Find where the given text appears and provide that cell's center as (X, Y) coordinate. 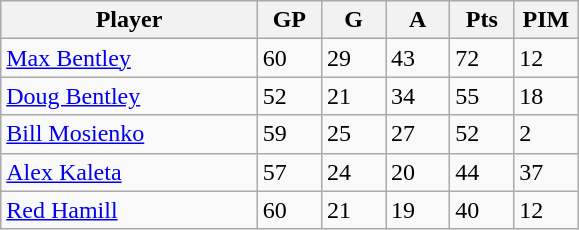
Red Hamill (130, 210)
19 (418, 210)
34 (418, 96)
43 (418, 58)
37 (546, 172)
Alex Kaleta (130, 172)
29 (353, 58)
Bill Mosienko (130, 134)
44 (482, 172)
Doug Bentley (130, 96)
55 (482, 96)
40 (482, 210)
PIM (546, 20)
57 (289, 172)
72 (482, 58)
18 (546, 96)
25 (353, 134)
Max Bentley (130, 58)
G (353, 20)
24 (353, 172)
27 (418, 134)
GP (289, 20)
20 (418, 172)
A (418, 20)
Player (130, 20)
59 (289, 134)
2 (546, 134)
Pts (482, 20)
